Detect which cell encompasses the target text, then output its (x, y) center coordinate. 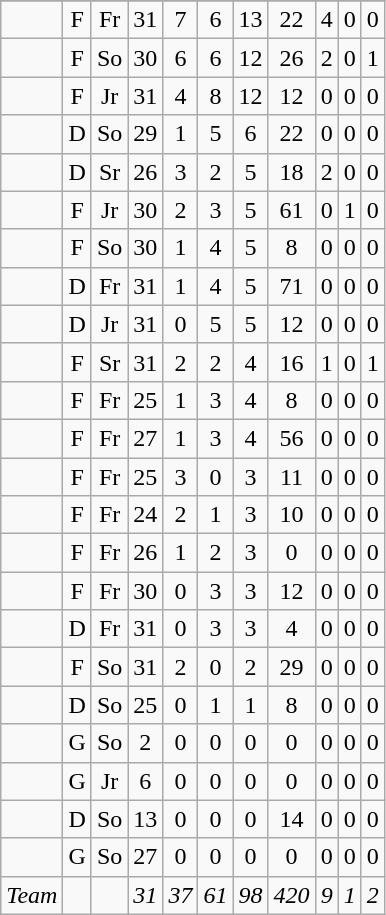
18 (292, 172)
37 (180, 895)
98 (250, 895)
11 (292, 477)
Team (32, 895)
24 (146, 515)
7 (180, 20)
71 (292, 286)
9 (326, 895)
10 (292, 515)
14 (292, 819)
56 (292, 438)
420 (292, 895)
16 (292, 362)
